Identify which cell holds the provided text, then report its [X, Y] central coordinate. 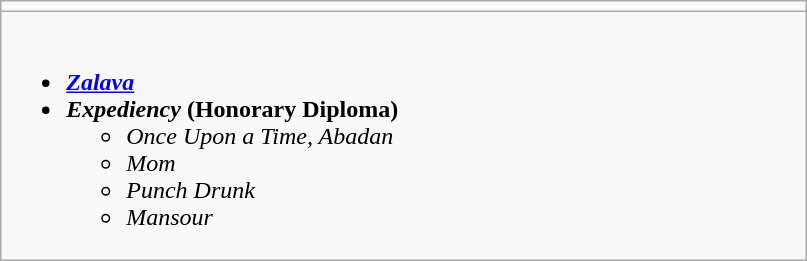
ZalavaExpediency (Honorary Diploma)Once Upon a Time, AbadanMomPunch DrunkMansour [404, 136]
